Capture the cell that displays the provided text and extract its (X, Y) central coordinate. 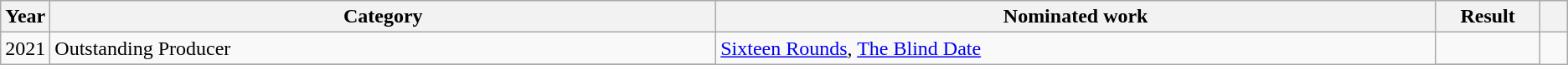
Category (384, 17)
Sixteen Rounds, The Blind Date (1075, 48)
Year (25, 17)
Nominated work (1075, 17)
Result (1488, 17)
Outstanding Producer (384, 48)
2021 (25, 48)
